Provide the [x, y] coordinate of the cell's center where the given text is located.  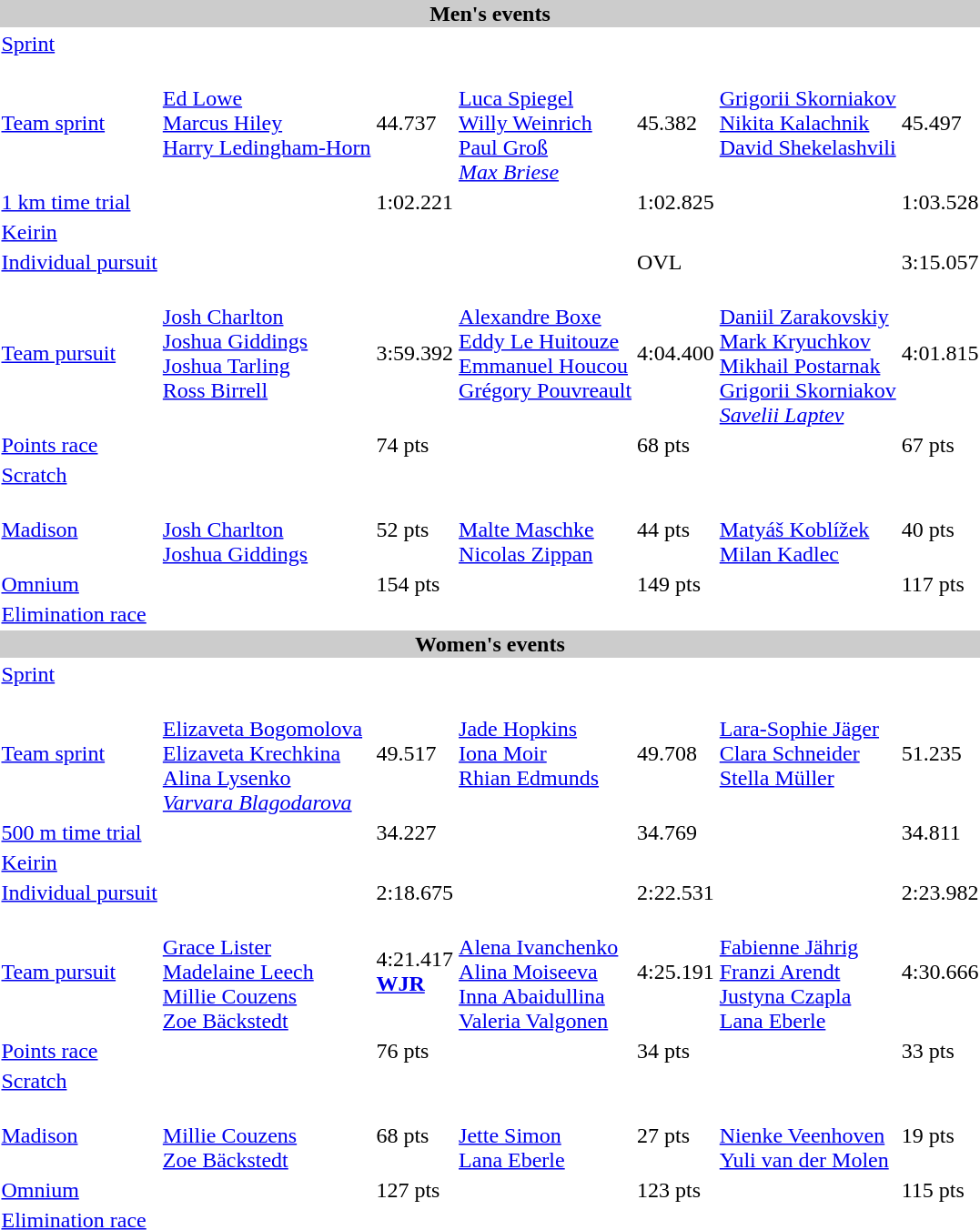
51.235 [940, 753]
4:25.191 [676, 972]
40 pts [940, 529]
76 pts [415, 1051]
44 pts [676, 529]
1:03.528 [940, 202]
34.811 [940, 832]
1:02.825 [676, 202]
33 pts [940, 1051]
Men's events [490, 14]
49.517 [415, 753]
Jade HopkinsIona MoirRhian Edmunds [546, 753]
1 km time trial [79, 202]
Elimination race [79, 614]
Malte MaschkeNicolas Zippan [546, 529]
Luca SpiegelWilly WeinrichPaul GroßMax Briese [546, 123]
Alena IvanchenkoAlina MoiseevaInna AbaidullinaValeria Valgonen [546, 972]
34 pts [676, 1051]
74 pts [415, 445]
500 m time trial [79, 832]
45.382 [676, 123]
115 pts [940, 1190]
Josh CharltonJoshua GiddingsJoshua TarlingRoss Birrell [267, 353]
67 pts [940, 445]
4:04.400 [676, 353]
2:23.982 [940, 892]
45.497 [940, 123]
Josh CharltonJoshua Giddings [267, 529]
Lara-Sophie JägerClara SchneiderStella Müller [808, 753]
127 pts [415, 1190]
Ed LoweMarcus HileyHarry Ledingham-Horn [267, 123]
149 pts [676, 584]
Women's events [490, 644]
OVL [676, 262]
2:18.675 [415, 892]
Grigorii SkorniakovNikita KalachnikDavid Shekelashvili [808, 123]
154 pts [415, 584]
2:22.531 [676, 892]
19 pts [940, 1135]
Grace ListerMadelaine LeechMillie CouzensZoe Bäckstedt [267, 972]
3:15.057 [940, 262]
123 pts [676, 1190]
Daniil ZarakovskiyMark KryuchkovMikhail PostarnakGrigorii SkorniakovSavelii Laptev [808, 353]
Alexandre BoxeEddy Le HuitouzeEmmanuel HoucouGrégory Pouvreault [546, 353]
27 pts [676, 1135]
Matyáš KoblížekMilan Kadlec [808, 529]
Millie CouzensZoe Bäckstedt [267, 1135]
3:59.392 [415, 353]
44.737 [415, 123]
52 pts [415, 529]
1:02.221 [415, 202]
Elizaveta BogomolovaElizaveta KrechkinaAlina LysenkoVarvara Blagodarova [267, 753]
34.227 [415, 832]
4:30.666 [940, 972]
Nienke VeenhovenYuli van der Molen [808, 1135]
Jette SimonLana Eberle [546, 1135]
117 pts [940, 584]
49.708 [676, 753]
34.769 [676, 832]
Fabienne JährigFranzi ArendtJustyna CzaplaLana Eberle [808, 972]
4:21.417WJR [415, 972]
4:01.815 [940, 353]
